Capture the cell that displays the provided text and extract its [x, y] central coordinate. 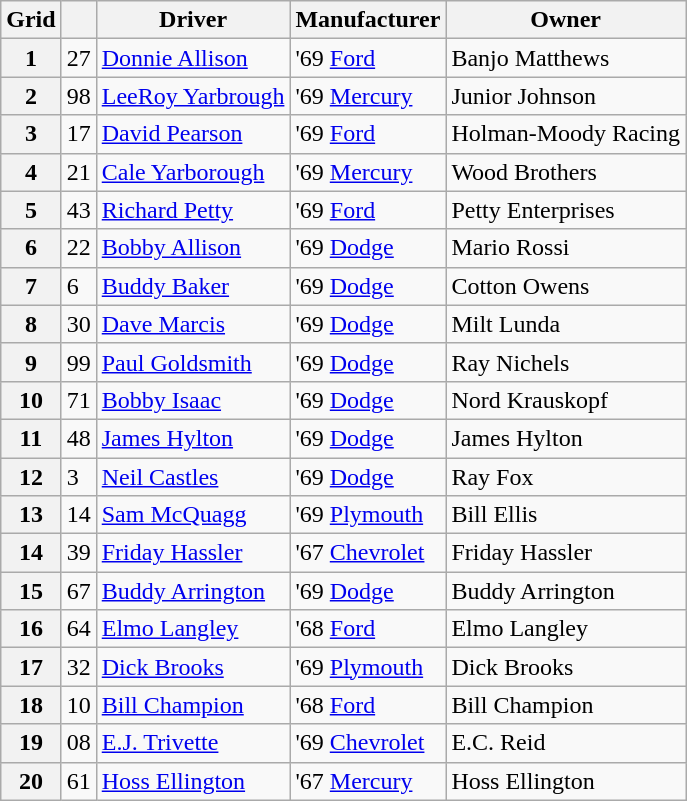
Wood Brothers [566, 172]
39 [78, 553]
12 [31, 477]
99 [78, 362]
61 [78, 781]
32 [78, 667]
Petty Enterprises [566, 210]
7 [31, 286]
Milt Lunda [566, 324]
Driver [193, 20]
Mario Rossi [566, 248]
Ray Fox [566, 477]
Owner [566, 20]
Bobby Allison [193, 248]
Junior Johnson [566, 96]
Neil Castles [193, 477]
Cale Yarborough [193, 172]
30 [78, 324]
Ray Nichels [566, 362]
22 [78, 248]
Grid [31, 20]
13 [31, 515]
08 [78, 743]
Bobby Isaac [193, 400]
Bill Ellis [566, 515]
48 [78, 438]
8 [31, 324]
98 [78, 96]
Nord Krauskopf [566, 400]
64 [78, 629]
Paul Goldsmith [193, 362]
2 [31, 96]
11 [31, 438]
E.C. Reid [566, 743]
9 [31, 362]
LeeRoy Yarbrough [193, 96]
67 [78, 591]
Sam McQuagg [193, 515]
E.J. Trivette [193, 743]
Donnie Allison [193, 58]
Holman-Moody Racing [566, 134]
21 [78, 172]
David Pearson [193, 134]
16 [31, 629]
Dave Marcis [193, 324]
19 [31, 743]
71 [78, 400]
20 [31, 781]
18 [31, 705]
'67 Mercury [368, 781]
Cotton Owens [566, 286]
1 [31, 58]
Buddy Baker [193, 286]
'67 Chevrolet [368, 553]
'69 Chevrolet [368, 743]
27 [78, 58]
43 [78, 210]
Manufacturer [368, 20]
15 [31, 591]
5 [31, 210]
4 [31, 172]
Banjo Matthews [566, 58]
Richard Petty [193, 210]
